For the text-containing cell, return its midpoint in [X, Y] coordinate format. 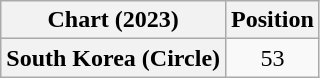
Position [273, 20]
South Korea (Circle) [114, 58]
Chart (2023) [114, 20]
53 [273, 58]
